Find where the given text appears and provide that cell's center as (X, Y) coordinate. 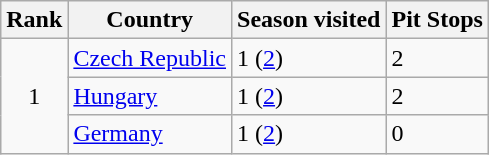
1 (34, 96)
Pit Stops (437, 20)
Season visited (309, 20)
0 (437, 134)
Rank (34, 20)
Germany (150, 134)
Country (150, 20)
Hungary (150, 96)
Czech Republic (150, 58)
